Capture the cell that displays the provided text and extract its (x, y) central coordinate. 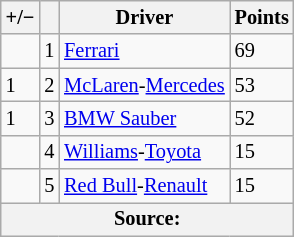
Source: (148, 219)
Williams-Toyota (144, 152)
4 (49, 152)
53 (262, 85)
McLaren-Mercedes (144, 85)
5 (49, 186)
52 (262, 118)
+/− (20, 17)
Ferrari (144, 51)
Driver (144, 17)
BMW Sauber (144, 118)
2 (49, 85)
Points (262, 17)
3 (49, 118)
Red Bull-Renault (144, 186)
69 (262, 51)
